Output the [X, Y] coordinate of the center of the cell containing the given text.  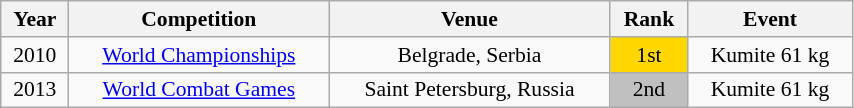
1st [648, 55]
Year [35, 19]
Rank [648, 19]
Event [770, 19]
World Championships [199, 55]
Competition [199, 19]
Venue [470, 19]
Belgrade, Serbia [470, 55]
Saint Petersburg, Russia [470, 90]
2010 [35, 55]
2013 [35, 90]
World Combat Games [199, 90]
2nd [648, 90]
